Search for the cell housing the specified text and yield its [X, Y] center coordinate. 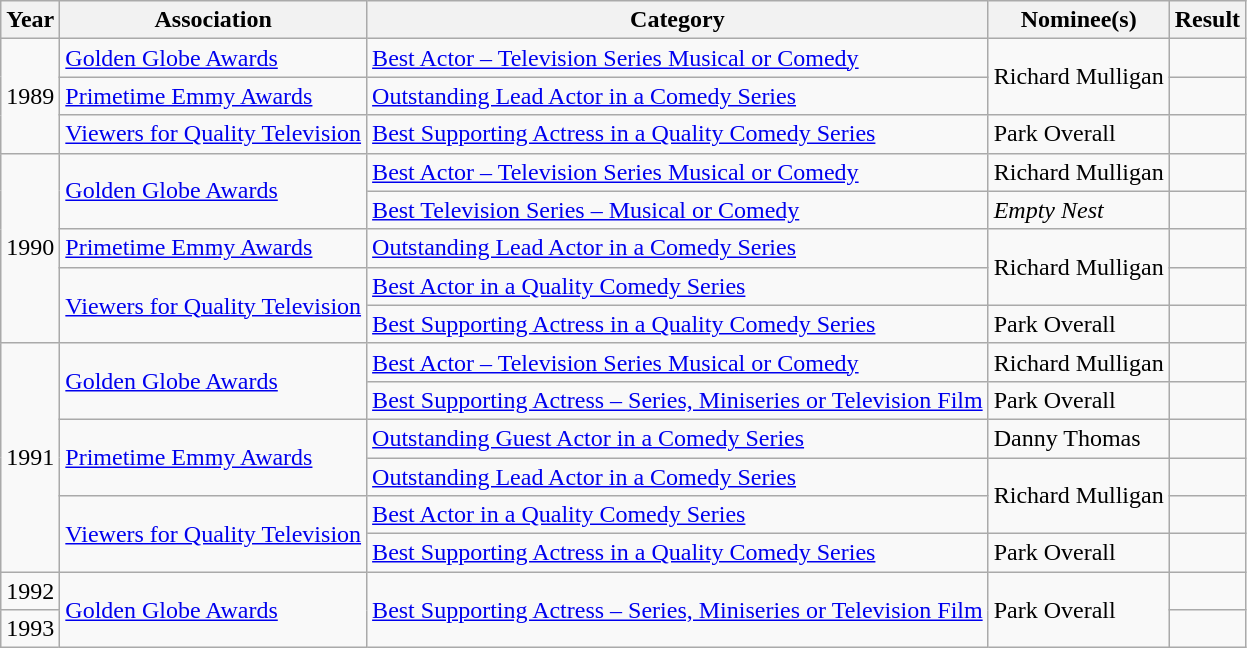
1989 [30, 96]
Outstanding Guest Actor in a Comedy Series [678, 438]
Association [214, 20]
Danny Thomas [1078, 438]
Year [30, 20]
Nominee(s) [1078, 20]
Result [1207, 20]
1992 [30, 591]
1990 [30, 248]
Empty Nest [1078, 210]
1991 [30, 457]
Category [678, 20]
Best Television Series – Musical or Comedy [678, 210]
1993 [30, 629]
